Locate the cell with the specified text and output its [X, Y] center coordinate. 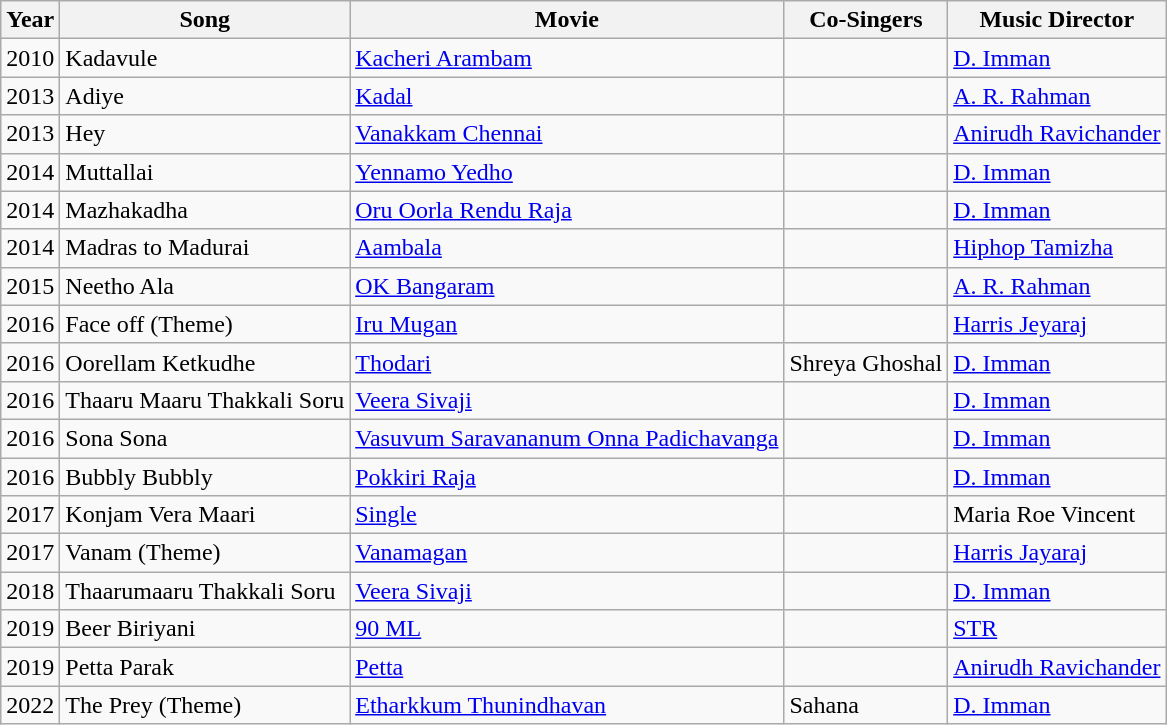
Vanakkam Chennai [567, 134]
2018 [30, 591]
Thaaru Maaru Thakkali Soru [205, 400]
Madras to Madurai [205, 248]
STR [1057, 629]
Maria Roe Vincent [1057, 515]
Kadal [567, 96]
Music Director [1057, 20]
Konjam Vera Maari [205, 515]
Neetho Ala [205, 286]
Sahana [866, 705]
90 ML [567, 629]
Face off (Theme) [205, 324]
Sona Sona [205, 438]
Harris Jeyaraj [1057, 324]
Co-Singers [866, 20]
Hey [205, 134]
Oorellam Ketkudhe [205, 362]
Oru Oorla Rendu Raja [567, 210]
Petta Parak [205, 667]
Movie [567, 20]
Muttallai [205, 172]
Kacheri Arambam [567, 58]
Mazhakadha [205, 210]
Vanamagan [567, 553]
Adiye [205, 96]
Etharkkum Thunindhavan [567, 705]
Hiphop Tamizha [1057, 248]
Aambala [567, 248]
Harris Jayaraj [1057, 553]
2015 [30, 286]
Single [567, 515]
2022 [30, 705]
Pokkiri Raja [567, 477]
Petta [567, 667]
Song [205, 20]
Thodari [567, 362]
2010 [30, 58]
Iru Mugan [567, 324]
OK Bangaram [567, 286]
Year [30, 20]
Thaarumaaru Thakkali Soru [205, 591]
Bubbly Bubbly [205, 477]
Kadavule [205, 58]
Beer Biriyani [205, 629]
Shreya Ghoshal [866, 362]
Vanam (Theme) [205, 553]
The Prey (Theme) [205, 705]
Vasuvum Saravananum Onna Padichavanga [567, 438]
Yennamo Yedho [567, 172]
